Capture the cell that displays the provided text and extract its (X, Y) central coordinate. 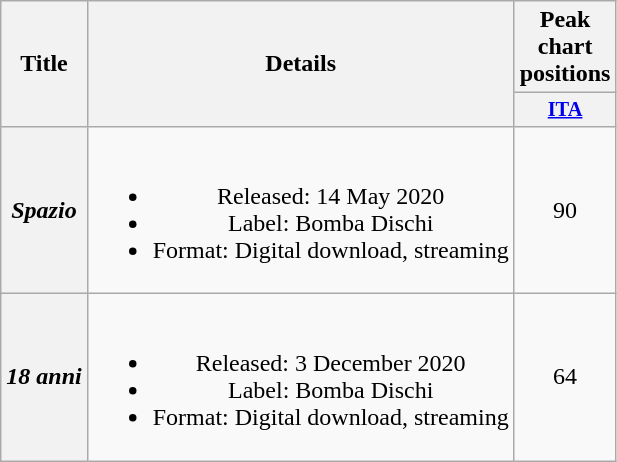
Released: 3 December 2020Label: Bomba DischiFormat: Digital download, streaming (300, 378)
Released: 14 May 2020Label: Bomba DischiFormat: Digital download, streaming (300, 210)
Details (300, 64)
Peak chart positions (565, 47)
Title (44, 64)
18 anni (44, 378)
90 (565, 210)
ITA (565, 110)
64 (565, 378)
Spazio (44, 210)
